Search for the cell housing the specified text and yield its (x, y) center coordinate. 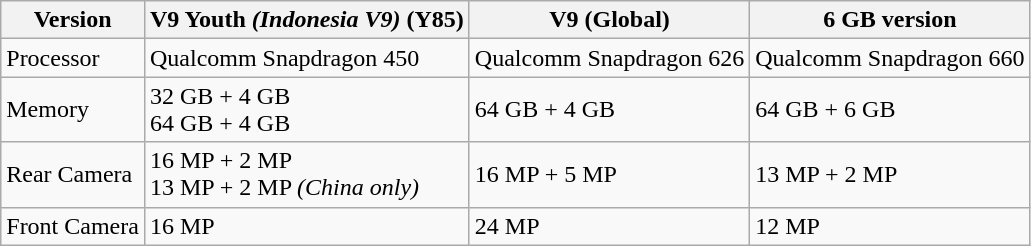
64 GB + 4 GB (609, 110)
6 GB version (890, 20)
Qualcomm Snapdragon 660 (890, 58)
16 MP + 2 MP 13 MP + 2 MP (China only) (306, 174)
Qualcomm Snapdragon 450 (306, 58)
Version (73, 20)
V9 Youth (Indonesia V9) (Y85) (306, 20)
Processor (73, 58)
Memory (73, 110)
64 GB + 6 GB (890, 110)
V9 (Global) (609, 20)
24 MP (609, 226)
12 MP (890, 226)
13 MP + 2 MP (890, 174)
Rear Camera (73, 174)
16 MP (306, 226)
Front Camera (73, 226)
Qualcomm Snapdragon 626 (609, 58)
16 MP + 5 MP (609, 174)
32 GB + 4 GB 64 GB + 4 GB (306, 110)
